Scan for the cell matching the given text and deliver its [X, Y] coordinate at center. 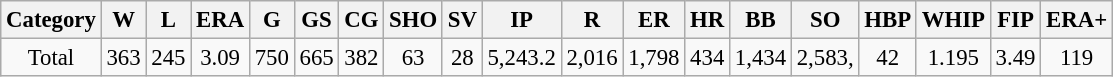
1.195 [953, 58]
Category [51, 20]
1,434 [761, 58]
W [124, 20]
Total [51, 58]
2,583, [825, 58]
SO [825, 20]
245 [168, 58]
2,016 [592, 58]
SV [462, 20]
28 [462, 58]
BB [761, 20]
434 [708, 58]
GS [316, 20]
119 [1077, 58]
63 [414, 58]
G [272, 20]
1,798 [654, 58]
R [592, 20]
ERA [220, 20]
665 [316, 58]
363 [124, 58]
3.09 [220, 58]
IP [522, 20]
382 [362, 58]
42 [888, 58]
750 [272, 58]
CG [362, 20]
HR [708, 20]
ER [654, 20]
HBP [888, 20]
5,243.2 [522, 58]
L [168, 20]
FIP [1015, 20]
3.49 [1015, 58]
ERA+ [1077, 20]
SHO [414, 20]
WHIP [953, 20]
